Detect which cell encompasses the target text, then output its [x, y] center coordinate. 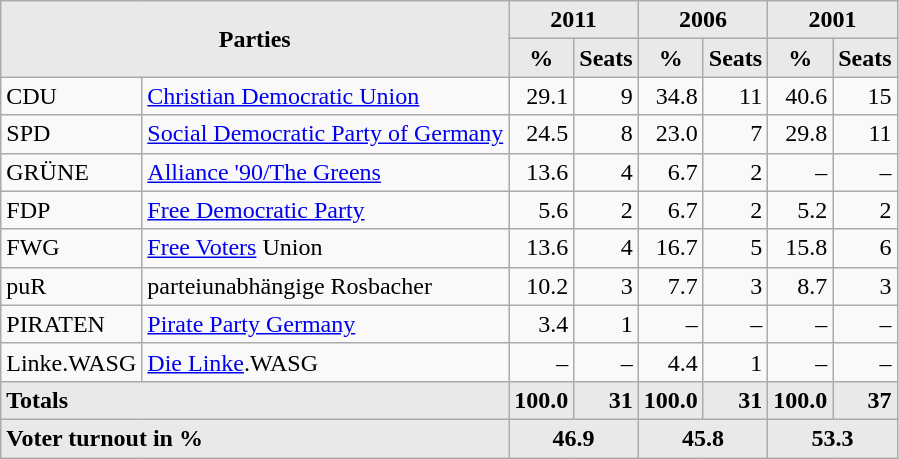
34.8 [670, 96]
Voter turnout in % [255, 438]
40.6 [800, 96]
15 [865, 96]
Christian Democratic Union [326, 96]
9 [606, 96]
FWG [72, 248]
2006 [702, 20]
53.3 [832, 438]
CDU [72, 96]
23.0 [670, 134]
29.1 [542, 96]
24.5 [542, 134]
5 [735, 248]
Alliance '90/The Greens [326, 172]
5.6 [542, 210]
Linke.WASG [72, 362]
5.2 [800, 210]
2001 [832, 20]
15.8 [800, 248]
3.4 [542, 324]
GRÜNE [72, 172]
Parties [255, 39]
Pirate Party Germany [326, 324]
6 [865, 248]
SPD [72, 134]
29.8 [800, 134]
Totals [255, 400]
37 [865, 400]
puR [72, 286]
parteiunabhängige Rosbacher [326, 286]
45.8 [702, 438]
Free Democratic Party [326, 210]
16.7 [670, 248]
10.2 [542, 286]
7 [735, 134]
PIRATEN [72, 324]
FDP [72, 210]
8 [606, 134]
Die Linke.WASG [326, 362]
46.9 [574, 438]
4.4 [670, 362]
2011 [574, 20]
8.7 [800, 286]
7.7 [670, 286]
Social Democratic Party of Germany [326, 134]
Free Voters Union [326, 248]
